Detect which cell encompasses the target text, then output its [x, y] center coordinate. 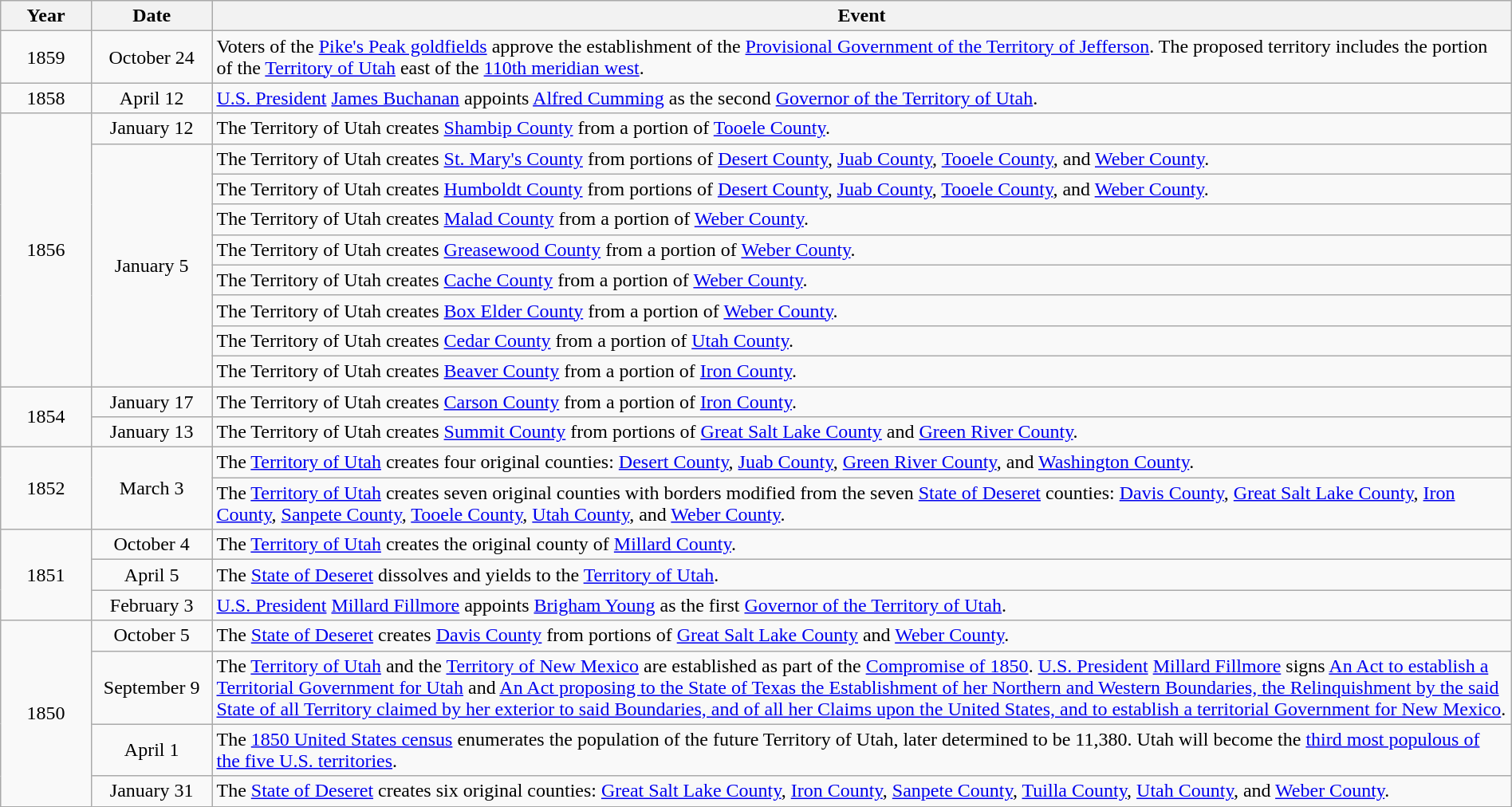
The State of Deseret dissolves and yields to the Territory of Utah. [861, 575]
The Territory of Utah creates Cedar County from a portion of Utah County. [861, 341]
The Territory of Utah creates St. Mary's County from portions of Desert County, Juab County, Tooele County, and Weber County. [861, 159]
1850 [46, 713]
April 1 [152, 750]
1851 [46, 575]
The Territory of Utah creates Cache County from a portion of Weber County. [861, 280]
1856 [46, 250]
The State of Deseret creates Davis County from portions of Great Salt Lake County and Weber County. [861, 636]
The Territory of Utah creates Greasewood County from a portion of Weber County. [861, 250]
April 5 [152, 575]
U.S. President James Buchanan appoints Alfred Cumming as the second Governor of the Territory of Utah. [861, 98]
1859 [46, 57]
January 12 [152, 128]
The Territory of Utah creates Humboldt County from portions of Desert County, Juab County, Tooele County, and Weber County. [861, 189]
The Territory of Utah creates four original counties: Desert County, Juab County, Green River County, and Washington County. [861, 463]
Date [152, 16]
The Territory of Utah creates Carson County from a portion of Iron County. [861, 401]
The Territory of Utah creates Summit County from portions of Great Salt Lake County and Green River County. [861, 432]
January 17 [152, 401]
The Territory of Utah creates Shambip County from a portion of Tooele County. [861, 128]
October 4 [152, 545]
1854 [46, 416]
Year [46, 16]
Event [861, 16]
October 24 [152, 57]
The Territory of Utah creates Beaver County from a portion of Iron County. [861, 371]
September 9 [152, 687]
The Territory of Utah creates Malad County from a portion of Weber County. [861, 219]
1858 [46, 98]
U.S. President Millard Fillmore appoints Brigham Young as the first Governor of the Territory of Utah. [861, 605]
January 31 [152, 791]
The Territory of Utah creates the original county of Millard County. [861, 545]
February 3 [152, 605]
January 5 [152, 265]
The Territory of Utah creates Box Elder County from a portion of Weber County. [861, 310]
March 3 [152, 488]
April 12 [152, 98]
October 5 [152, 636]
1852 [46, 488]
January 13 [152, 432]
